Search for the cell housing the specified text and yield its (x, y) center coordinate. 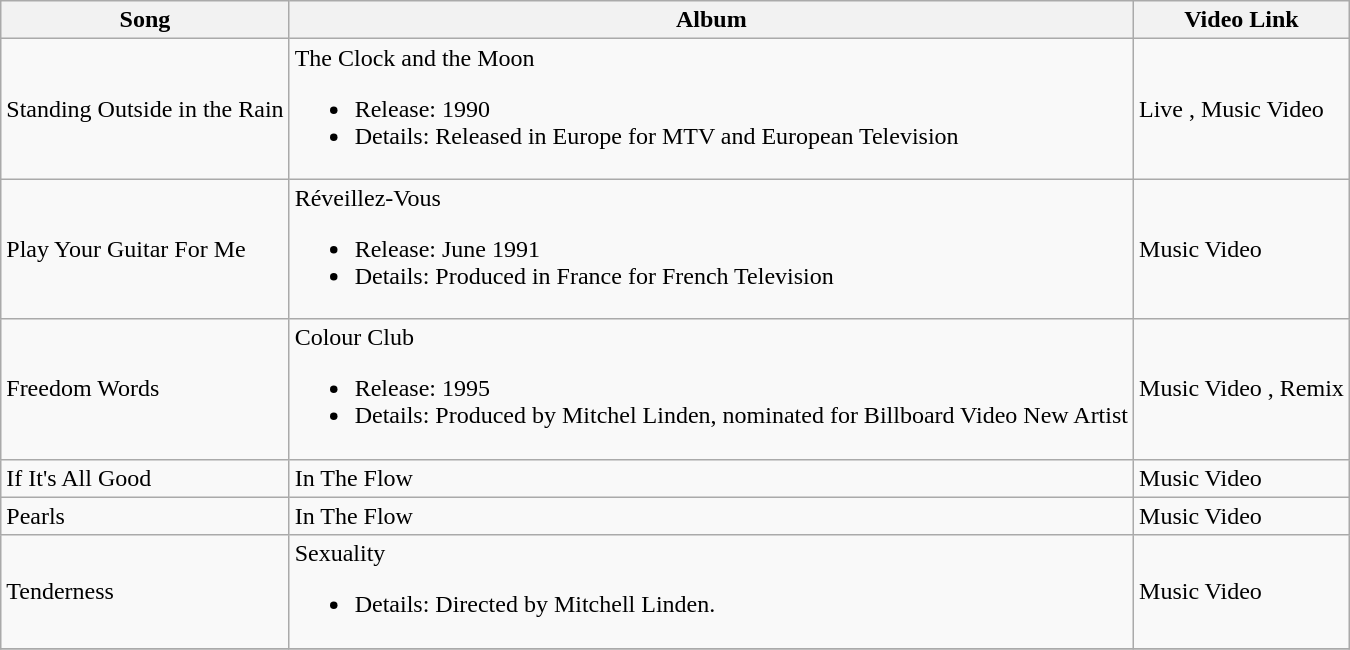
Freedom Words (145, 389)
Colour ClubRelease: 1995Details: Produced by Mitchel Linden, nominated for Billboard Video New Artist (711, 389)
The Clock and the MoonRelease: 1990Details: Released in Europe for MTV and European Television (711, 109)
SexualityDetails: Directed by Mitchell Linden. (711, 592)
Video Link (1242, 20)
Standing Outside in the Rain (145, 109)
Song (145, 20)
Réveillez-VousRelease: June 1991Details: Produced in France for French Television (711, 249)
Play Your Guitar For Me (145, 249)
Music Video , Remix (1242, 389)
Album (711, 20)
If It's All Good (145, 478)
Tenderness (145, 592)
Live , Music Video (1242, 109)
Pearls (145, 516)
